Extract the [X, Y] coordinate from the center of the cell holding the provided text.  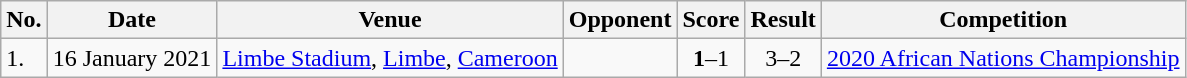
Competition [1003, 20]
Opponent [620, 20]
No. [24, 20]
16 January 2021 [132, 58]
Date [132, 20]
1. [24, 58]
Score [711, 20]
Result [783, 20]
Limbe Stadium, Limbe, Cameroon [390, 58]
2020 African Nations Championship [1003, 58]
Venue [390, 20]
3–2 [783, 58]
1–1 [711, 58]
